Capture the cell that displays the provided text and extract its [X, Y] central coordinate. 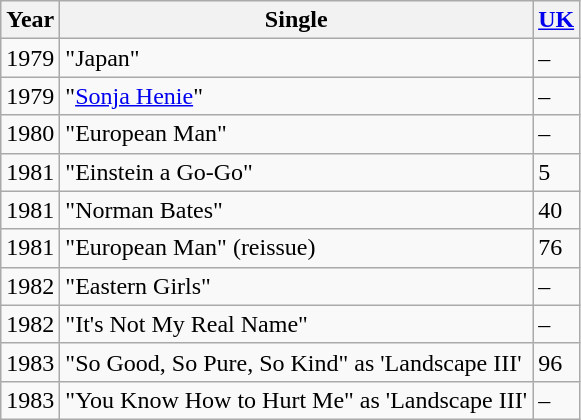
"It's Not My Real Name" [296, 324]
"European Man" [296, 134]
"European Man" (reissue) [296, 248]
Year [30, 20]
"Sonja Henie" [296, 96]
UK [556, 20]
1980 [30, 134]
"You Know How to Hurt Me" as 'Landscape III' [296, 400]
"Japan" [296, 58]
"Eastern Girls" [296, 286]
5 [556, 172]
"So Good, So Pure, So Kind" as 'Landscape III' [296, 362]
Single [296, 20]
96 [556, 362]
"Norman Bates" [296, 210]
40 [556, 210]
76 [556, 248]
"Einstein a Go-Go" [296, 172]
